Find where the given text appears and provide that cell's center as (x, y) coordinate. 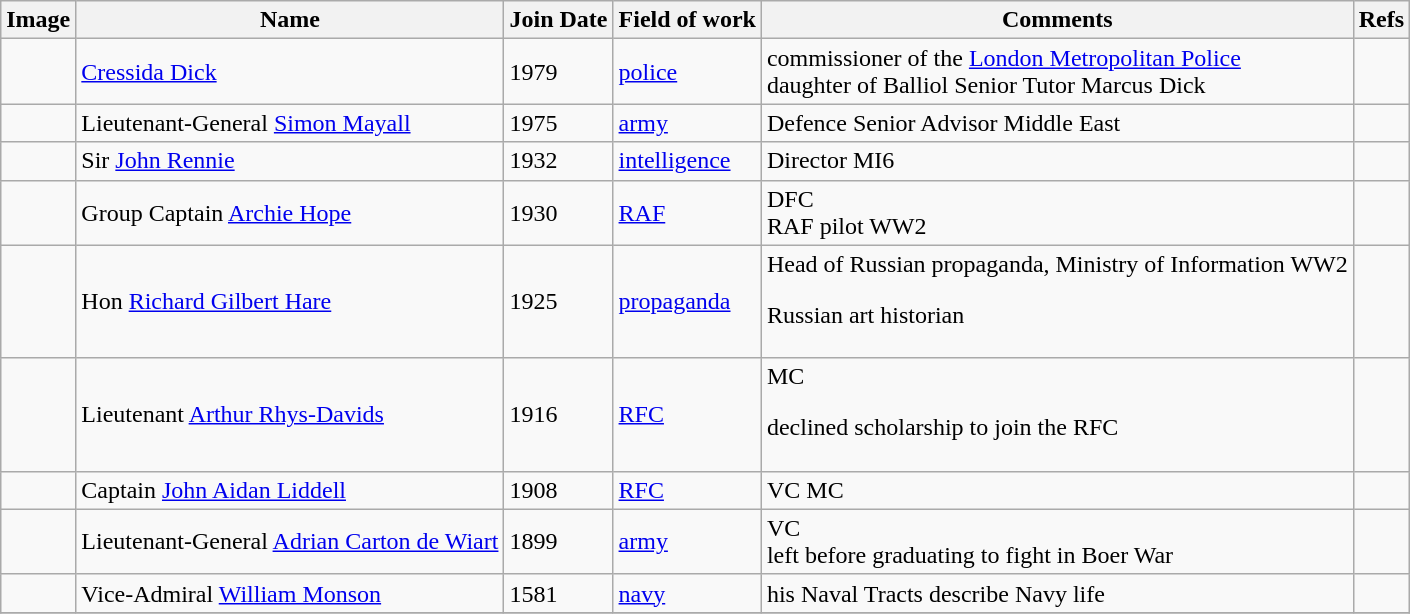
police (687, 72)
Lieutenant-General Simon Mayall (290, 123)
Hon Richard Gilbert Hare (290, 302)
Group Captain Archie Hope (290, 212)
Cressida Dick (290, 72)
Field of work (687, 20)
navy (687, 593)
his Naval Tracts describe Navy life (1057, 593)
1581 (558, 593)
RAF (687, 212)
Lieutenant-General Adrian Carton de Wiart (290, 542)
MC declined scholarship to join the RFC (1057, 414)
1979 (558, 72)
1916 (558, 414)
Lieutenant Arthur Rhys-Davids (290, 414)
Defence Senior Advisor Middle East (1057, 123)
Head of Russian propaganda, Ministry of Information WW2Russian art historian (1057, 302)
Refs (1381, 20)
DFCRAF pilot WW2 (1057, 212)
commissioner of the London Metropolitan Policedaughter of Balliol Senior Tutor Marcus Dick (1057, 72)
Captain John Aidan Liddell (290, 490)
Director MI6 (1057, 161)
Name (290, 20)
1930 (558, 212)
1975 (558, 123)
intelligence (687, 161)
1932 (558, 161)
1908 (558, 490)
propaganda (687, 302)
VC MC (1057, 490)
VC left before graduating to fight in Boer War (1057, 542)
1925 (558, 302)
Sir John Rennie (290, 161)
Vice-Admiral William Monson (290, 593)
Comments (1057, 20)
Join Date (558, 20)
Image (38, 20)
1899 (558, 542)
